Pinpoint the cell where the given text exists, returning its (x, y) midpoint coordinate. 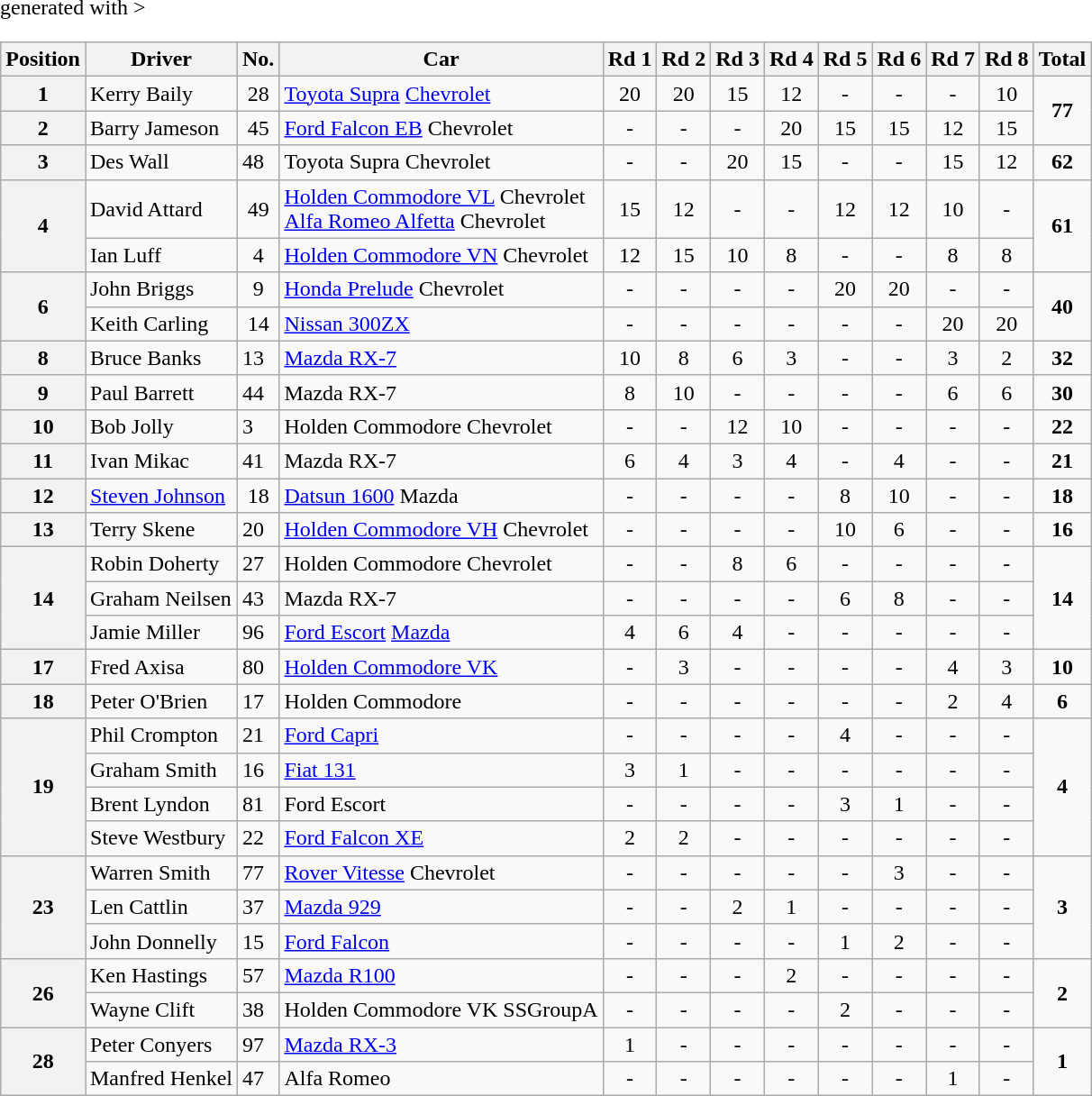
Bruce Banks (160, 358)
No. (259, 59)
Steven Johnson (160, 495)
Holden Commodore VK (441, 667)
32 (1062, 358)
Len Cattlin (160, 907)
38 (259, 1009)
Ford Capri (441, 735)
Terry Skene (160, 530)
Peter O'Brien (160, 701)
Holden Commodore (441, 701)
John Briggs (160, 289)
Rd 2 (684, 59)
Rd 4 (791, 59)
27 (259, 564)
Rd 7 (953, 59)
Mazda RX-3 (441, 1045)
Total (1062, 59)
Phil Crompton (160, 735)
Rd 1 (630, 59)
Holden Commodore VK SSGroupA (441, 1009)
45 (259, 128)
Holden Commodore VH Chevrolet (441, 530)
47 (259, 1079)
Warren Smith (160, 872)
40 (1062, 306)
44 (259, 392)
Fred Axisa (160, 667)
Mazda R100 (441, 975)
Rd 5 (845, 59)
Bob Jolly (160, 426)
37 (259, 907)
Honda Prelude Chevrolet (441, 289)
Steve Westbury (160, 838)
30 (1062, 392)
48 (259, 162)
Graham Smith (160, 770)
Driver (160, 59)
Paul Barrett (160, 392)
Rd 6 (899, 59)
John Donnelly (160, 941)
Des Wall (160, 162)
Ford Falcon (441, 941)
61 (1062, 225)
57 (259, 975)
96 (259, 633)
Holden Commodore VL ChevroletAlfa Romeo Alfetta Chevrolet (441, 209)
Brent Lyndon (160, 804)
Holden Commodore VN Chevrolet (441, 255)
43 (259, 598)
Mazda 929 (441, 907)
Rd 3 (738, 59)
23 (43, 907)
49 (259, 209)
David Attard (160, 209)
Ken Hastings (160, 975)
Nissan 300ZX (441, 324)
Ford Falcon EB Chevrolet (441, 128)
Ford Escort (441, 804)
Car (441, 59)
62 (1062, 162)
Ford Falcon XE (441, 838)
Kerry Baily (160, 94)
Keith Carling (160, 324)
Wayne Clift (160, 1009)
Peter Conyers (160, 1045)
41 (259, 461)
80 (259, 667)
Manfred Henkel (160, 1079)
Jamie Miller (160, 633)
Barry Jameson (160, 128)
Graham Neilsen (160, 598)
Alfa Romeo (441, 1079)
Ford Escort Mazda (441, 633)
Robin Doherty (160, 564)
11 (43, 461)
Ian Luff (160, 255)
81 (259, 804)
19 (43, 787)
Position (43, 59)
Ivan Mikac (160, 461)
Rover Vitesse Chevrolet (441, 872)
Datsun 1600 Mazda (441, 495)
97 (259, 1045)
Rd 8 (1006, 59)
Fiat 131 (441, 770)
26 (43, 992)
